Determine the [X, Y] coordinate at the center of the cell enclosing the given text.  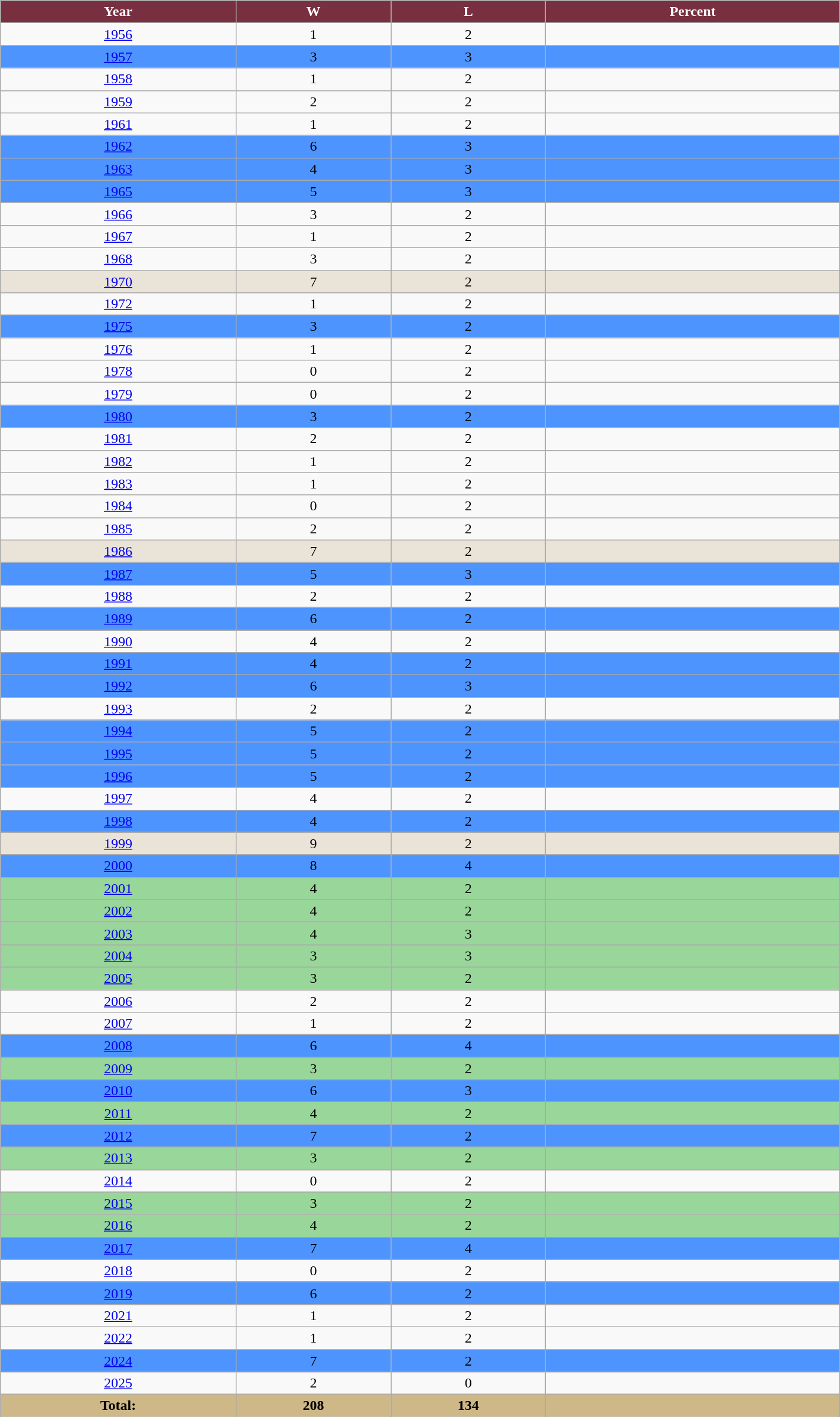
1997 [118, 799]
1998 [118, 821]
1956 [118, 34]
1975 [118, 327]
2017 [118, 1248]
2006 [118, 1001]
1995 [118, 754]
1958 [118, 79]
1992 [118, 686]
2024 [118, 1360]
Percent [692, 12]
2010 [118, 1091]
2005 [118, 978]
1976 [118, 349]
1987 [118, 574]
1984 [118, 506]
1959 [118, 102]
8 [313, 866]
2021 [118, 1315]
2002 [118, 911]
Year [118, 12]
1980 [118, 416]
2001 [118, 888]
1996 [118, 776]
1978 [118, 372]
1983 [118, 484]
1970 [118, 282]
2007 [118, 1024]
1993 [118, 709]
1985 [118, 529]
2019 [118, 1293]
1957 [118, 57]
2022 [118, 1338]
1982 [118, 461]
2013 [118, 1158]
1979 [118, 394]
1966 [118, 214]
W [313, 12]
1972 [118, 304]
1986 [118, 551]
2015 [118, 1203]
2003 [118, 933]
1962 [118, 146]
1961 [118, 124]
2009 [118, 1069]
1981 [118, 439]
134 [468, 1406]
L [468, 12]
2014 [118, 1181]
208 [313, 1406]
1990 [118, 641]
Total: [118, 1406]
1968 [118, 259]
2011 [118, 1113]
1963 [118, 169]
2025 [118, 1383]
1994 [118, 731]
2018 [118, 1271]
1965 [118, 191]
2008 [118, 1046]
2012 [118, 1136]
2000 [118, 866]
2004 [118, 956]
1989 [118, 618]
9 [313, 843]
1991 [118, 664]
2016 [118, 1226]
1988 [118, 596]
1967 [118, 236]
1999 [118, 843]
